From the cell containing the given text, extract its center point as (x, y) coordinate. 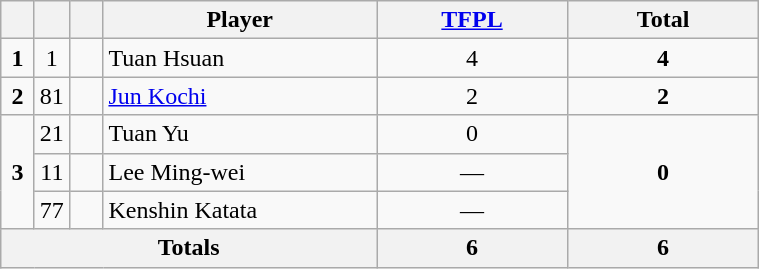
Lee Ming-wei (240, 172)
Player (240, 20)
Jun Kochi (240, 96)
Totals (189, 248)
21 (52, 134)
Tuan Yu (240, 134)
77 (52, 210)
Kenshin Katata (240, 210)
11 (52, 172)
81 (52, 96)
Tuan Hsuan (240, 58)
3 (18, 172)
TFPL (472, 20)
Total (664, 20)
